Capture the cell that displays the provided text and extract its (X, Y) central coordinate. 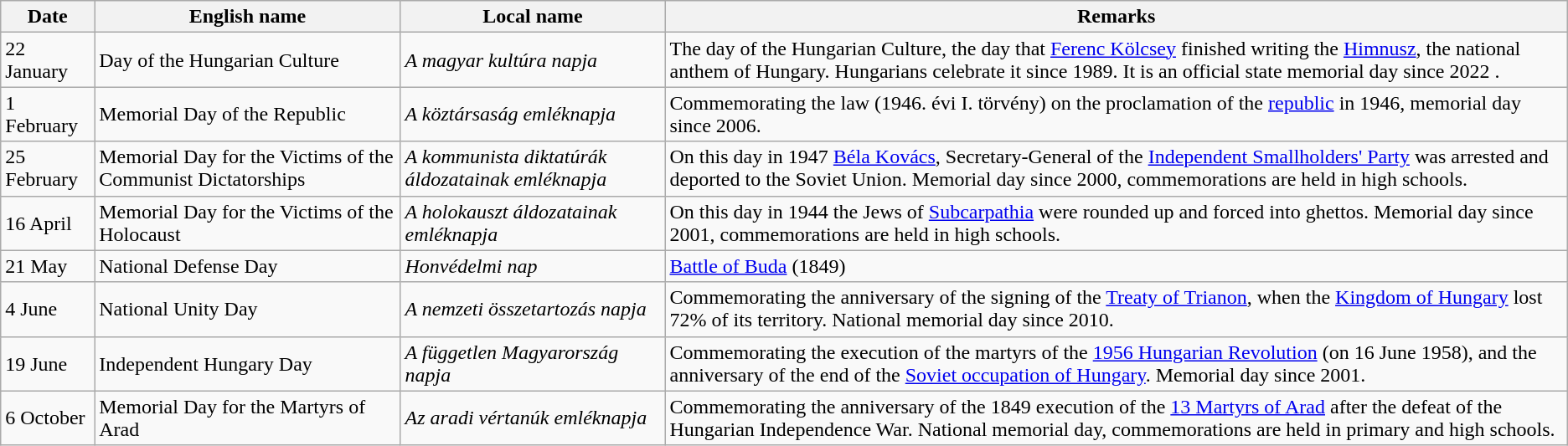
16 April (48, 223)
Day of the Hungarian Culture (248, 60)
6 October (48, 418)
English name (248, 17)
Az aradi vértanúk emléknapja (533, 418)
19 June (48, 363)
A független Magyarország napja (533, 363)
A kommunista diktatúrák áldozatainak emléknapja (533, 169)
A nemzeti összetartozás napja (533, 310)
Remarks (1116, 17)
Battle of Buda (1849) (1116, 266)
21 May (48, 266)
Memorial Day for the Victims of the Communist Dictatorships (248, 169)
Memorial Day of the Republic (248, 114)
A köztársaság emléknapja (533, 114)
1 February (48, 114)
Date (48, 17)
National Defense Day (248, 266)
4 June (48, 310)
22 January (48, 60)
National Unity Day (248, 310)
Memorial Day for the Martyrs of Arad (248, 418)
Independent Hungary Day (248, 363)
Memorial Day for the Victims of the Holocaust (248, 223)
Local name (533, 17)
25 February (48, 169)
A magyar kultúra napja (533, 60)
A holokauszt áldozatainak emléknapja (533, 223)
Commemorating the law (1946. évi I. törvény) on the proclamation of the republic in 1946, memorial day since 2006. (1116, 114)
Honvédelmi nap (533, 266)
